Identify which cell holds the provided text, then report its [X, Y] central coordinate. 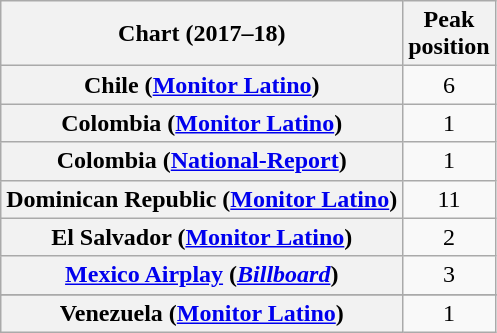
6 [449, 85]
Chile (Monitor Latino) [202, 85]
3 [449, 275]
2 [449, 237]
Dominican Republic (Monitor Latino) [202, 199]
Mexico Airplay (Billboard) [202, 275]
Peakposition [449, 34]
Venezuela (Monitor Latino) [202, 313]
11 [449, 199]
Colombia (Monitor Latino) [202, 123]
Chart (2017–18) [202, 34]
El Salvador (Monitor Latino) [202, 237]
Colombia (National-Report) [202, 161]
